Extract the [x, y] coordinate from the center of the cell holding the provided text.  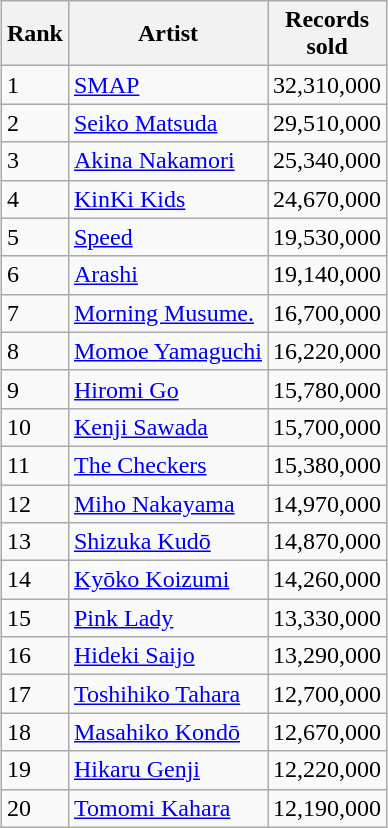
12 [34, 503]
14,970,000 [328, 503]
3 [34, 161]
Arashi [168, 275]
Recordssold [328, 34]
19 [34, 770]
10 [34, 427]
16 [34, 656]
20 [34, 808]
Rank [34, 34]
12,670,000 [328, 732]
8 [34, 351]
14,260,000 [328, 580]
11 [34, 465]
6 [34, 275]
17 [34, 694]
Kyōko Koizumi [168, 580]
29,510,000 [328, 123]
4 [34, 199]
Tomomi Kahara [168, 808]
5 [34, 237]
Pink Lady [168, 618]
12,220,000 [328, 770]
Morning Musume. [168, 313]
Hiromi Go [168, 389]
Artist [168, 34]
Akina Nakamori [168, 161]
25,340,000 [328, 161]
15,780,000 [328, 389]
12,700,000 [328, 694]
14,870,000 [328, 542]
Hideki Saijo [168, 656]
24,670,000 [328, 199]
19,140,000 [328, 275]
16,700,000 [328, 313]
Seiko Matsuda [168, 123]
15,700,000 [328, 427]
12,190,000 [328, 808]
Momoe Yamaguchi [168, 351]
Miho Nakayama [168, 503]
18 [34, 732]
16,220,000 [328, 351]
Shizuka Kudō [168, 542]
Toshihiko Tahara [168, 694]
Kenji Sawada [168, 427]
9 [34, 389]
Speed [168, 237]
1 [34, 85]
SMAP [168, 85]
7 [34, 313]
14 [34, 580]
Masahiko Kondō [168, 732]
19,530,000 [328, 237]
13 [34, 542]
15,380,000 [328, 465]
Hikaru Genji [168, 770]
15 [34, 618]
KinKi Kids [168, 199]
The Checkers [168, 465]
32,310,000 [328, 85]
2 [34, 123]
13,330,000 [328, 618]
13,290,000 [328, 656]
